Capture the cell that displays the provided text and extract its [X, Y] central coordinate. 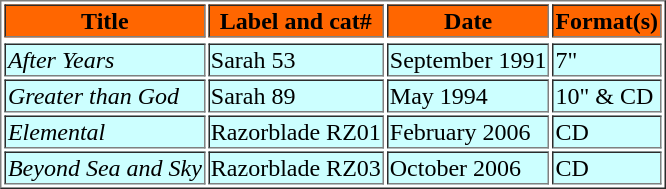
October 2006 [468, 168]
Format(s) [606, 20]
September 1991 [468, 60]
Sarah 53 [296, 60]
Title [105, 20]
Razorblade RZ03 [296, 168]
Label and cat# [296, 20]
Greater than God [105, 96]
Elemental [105, 132]
February 2006 [468, 132]
After Years [105, 60]
May 1994 [468, 96]
Date [468, 20]
7" [606, 60]
Sarah 89 [296, 96]
Beyond Sea and Sky [105, 168]
Razorblade RZ01 [296, 132]
10" & CD [606, 96]
